Search for the cell housing the specified text and yield its [X, Y] center coordinate. 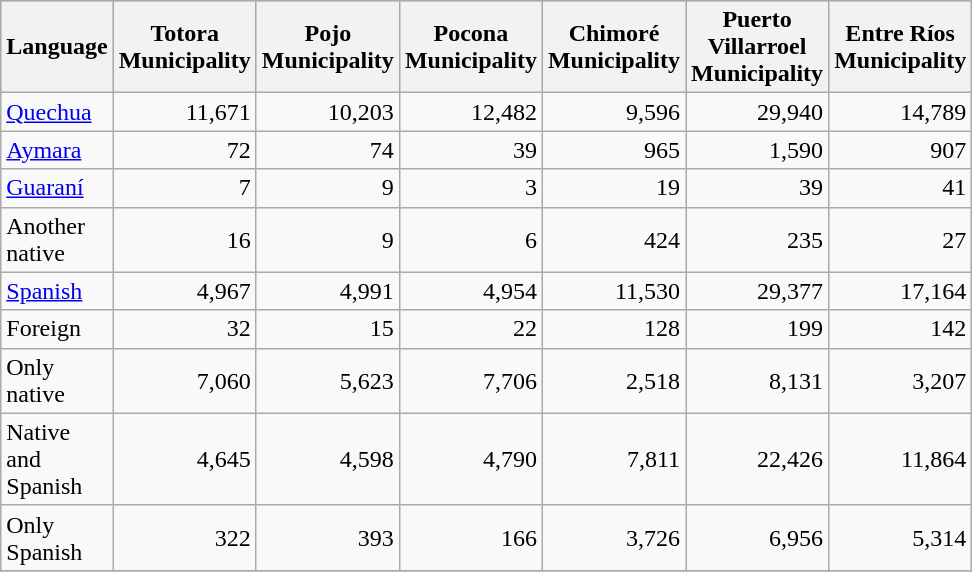
32 [184, 329]
11,671 [184, 112]
393 [328, 538]
7,060 [184, 380]
Puerto Villarroel Municipality [758, 47]
Another native [57, 240]
14,789 [900, 112]
72 [184, 150]
16 [184, 240]
22,426 [758, 459]
7 [184, 188]
29,940 [758, 112]
27 [900, 240]
22 [470, 329]
17,164 [900, 291]
965 [614, 150]
15 [328, 329]
Only native [57, 380]
Guaraní [57, 188]
19 [614, 188]
142 [900, 329]
6 [470, 240]
3 [470, 188]
4,598 [328, 459]
29,377 [758, 291]
907 [900, 150]
8,131 [758, 380]
Chimoré Municipality [614, 47]
41 [900, 188]
Totora Municipality [184, 47]
2,518 [614, 380]
166 [470, 538]
1,590 [758, 150]
11,530 [614, 291]
12,482 [470, 112]
4,645 [184, 459]
11,864 [900, 459]
7,706 [470, 380]
6,956 [758, 538]
Quechua [57, 112]
424 [614, 240]
235 [758, 240]
5,623 [328, 380]
4,790 [470, 459]
322 [184, 538]
9,596 [614, 112]
Pocona Municipality [470, 47]
4,967 [184, 291]
128 [614, 329]
74 [328, 150]
4,954 [470, 291]
Foreign [57, 329]
5,314 [900, 538]
7,811 [614, 459]
Entre Ríos Municipality [900, 47]
199 [758, 329]
4,991 [328, 291]
Spanish [57, 291]
Native and Spanish [57, 459]
3,207 [900, 380]
Language [57, 47]
10,203 [328, 112]
Aymara [57, 150]
Only Spanish [57, 538]
Pojo Municipality [328, 47]
3,726 [614, 538]
